Return (X, Y) of the center of cell containing provided text 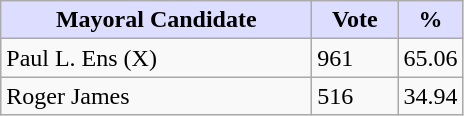
Paul L. Ens (X) (156, 58)
Roger James (156, 96)
Mayoral Candidate (156, 20)
516 (355, 96)
% (430, 20)
Vote (355, 20)
34.94 (430, 96)
65.06 (430, 58)
961 (355, 58)
